Return the (X, Y) coordinate for the center point of the cell that contains the specified text.  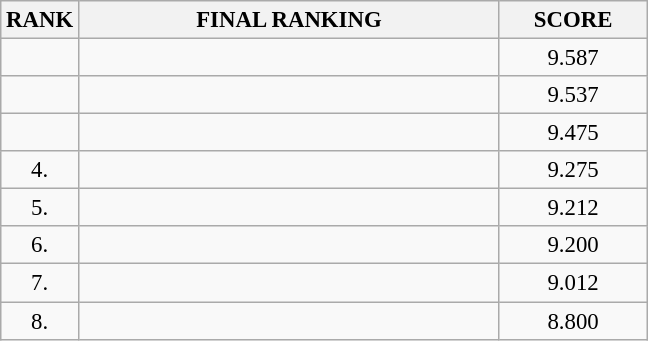
9.587 (572, 58)
SCORE (572, 20)
RANK (40, 20)
4. (40, 170)
9.212 (572, 208)
9.275 (572, 170)
9.012 (572, 283)
6. (40, 245)
5. (40, 208)
9.200 (572, 245)
7. (40, 283)
8.800 (572, 321)
8. (40, 321)
FINAL RANKING (288, 20)
9.537 (572, 95)
9.475 (572, 133)
